From the cell containing the given text, extract its center point as (x, y) coordinate. 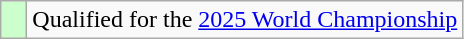
Qualified for the 2025 World Championship (245, 20)
